Identify which cell holds the provided text, then report its (X, Y) central coordinate. 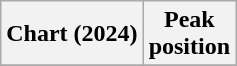
Peakposition (189, 34)
Chart (2024) (72, 34)
